Find where the given text appears and provide that cell's center as (x, y) coordinate. 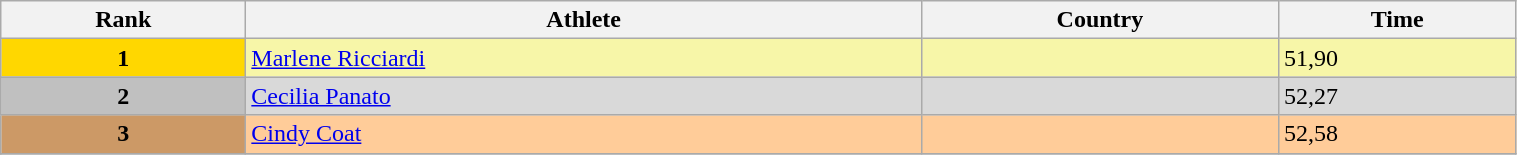
Marlene Ricciardi (584, 58)
52,27 (1397, 96)
Time (1397, 20)
2 (124, 96)
Rank (124, 20)
Athlete (584, 20)
Cindy Coat (584, 134)
52,58 (1397, 134)
3 (124, 134)
51,90 (1397, 58)
Cecilia Panato (584, 96)
1 (124, 58)
Country (1100, 20)
